For the text-containing cell, return its midpoint in (X, Y) coordinate format. 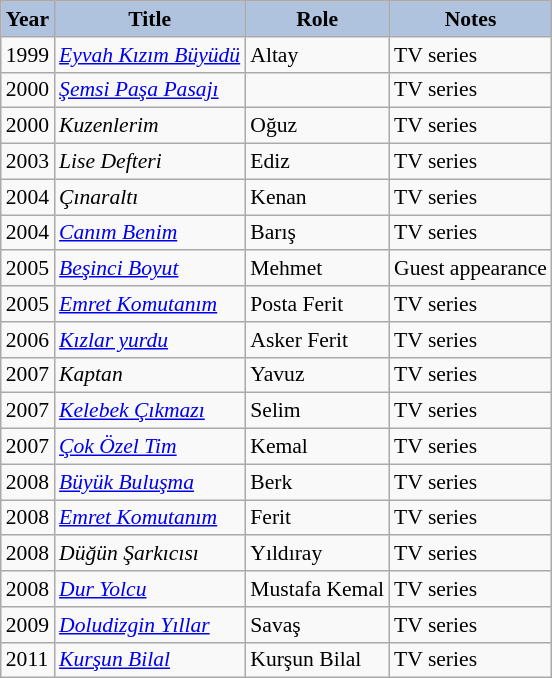
Berk (317, 482)
Savaş (317, 625)
Çok Özel Tim (150, 447)
Title (150, 19)
2011 (28, 660)
Yavuz (317, 375)
Mustafa Kemal (317, 589)
Çınaraltı (150, 197)
Notes (470, 19)
2006 (28, 340)
Kelebek Çıkmazı (150, 411)
Yıldıray (317, 554)
Kızlar yurdu (150, 340)
Asker Ferit (317, 340)
Canım Benim (150, 233)
Kaptan (150, 375)
2003 (28, 162)
Kenan (317, 197)
Lise Defteri (150, 162)
Oğuz (317, 126)
Büyük Buluşma (150, 482)
Ferit (317, 518)
Doludizgin Yıllar (150, 625)
Selim (317, 411)
Dur Yolcu (150, 589)
Altay (317, 55)
Kuzenlerim (150, 126)
Kemal (317, 447)
Düğün Şarkıcısı (150, 554)
Year (28, 19)
Guest appearance (470, 269)
Ediz (317, 162)
Eyvah Kızım Büyüdü (150, 55)
Beşinci Boyut (150, 269)
Posta Ferit (317, 304)
Şemsi Paşa Pasajı (150, 90)
Barış (317, 233)
2009 (28, 625)
1999 (28, 55)
Role (317, 19)
Mehmet (317, 269)
